For the text-containing cell, return its midpoint in [X, Y] coordinate format. 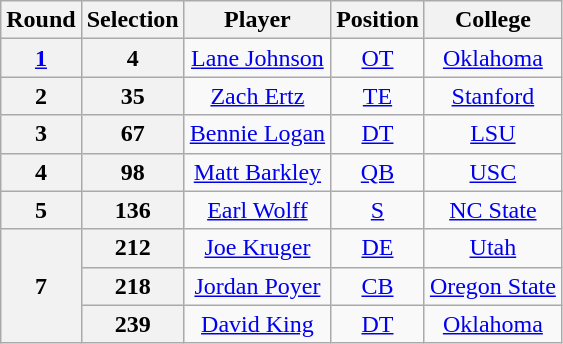
Earl Wolff [257, 210]
67 [132, 134]
5 [41, 210]
Player [257, 20]
7 [41, 286]
S [378, 210]
Matt Barkley [257, 172]
OT [378, 58]
Lane Johnson [257, 58]
Jordan Poyer [257, 286]
Utah [492, 248]
Bennie Logan [257, 134]
2 [41, 96]
Selection [132, 20]
98 [132, 172]
NC State [492, 210]
USC [492, 172]
3 [41, 134]
136 [132, 210]
Round [41, 20]
Zach Ertz [257, 96]
218 [132, 286]
College [492, 20]
TE [378, 96]
Oregon State [492, 286]
David King [257, 324]
Position [378, 20]
CB [378, 286]
212 [132, 248]
1 [41, 58]
LSU [492, 134]
Joe Kruger [257, 248]
239 [132, 324]
DE [378, 248]
35 [132, 96]
Stanford [492, 96]
QB [378, 172]
